Return the (X, Y) coordinate for the center point of the cell that contains the specified text.  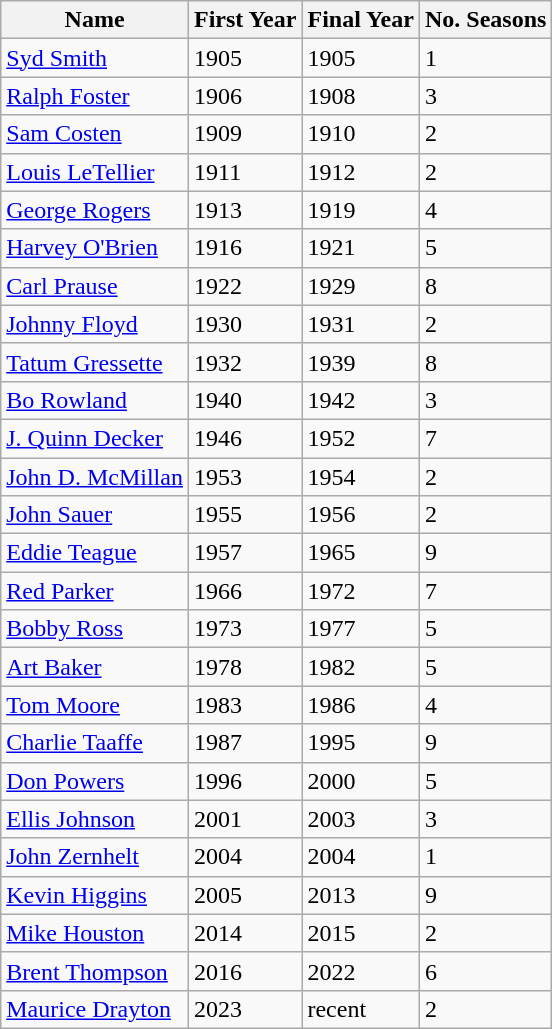
Red Parker (95, 591)
Eddie Teague (95, 553)
2005 (244, 895)
1996 (244, 781)
2016 (244, 971)
1910 (360, 134)
1942 (360, 400)
1972 (360, 591)
No. Seasons (485, 20)
Name (95, 20)
Kevin Higgins (95, 895)
6 (485, 971)
1916 (244, 248)
Syd Smith (95, 58)
2000 (360, 781)
Bo Rowland (95, 400)
2013 (360, 895)
1954 (360, 477)
1956 (360, 515)
Harvey O'Brien (95, 248)
John Zernhelt (95, 857)
Tom Moore (95, 705)
1987 (244, 743)
1908 (360, 96)
Charlie Taaffe (95, 743)
Maurice Drayton (95, 1009)
Ellis Johnson (95, 819)
1922 (244, 286)
Final Year (360, 20)
1953 (244, 477)
Tatum Gressette (95, 362)
1919 (360, 210)
John D. McMillan (95, 477)
Ralph Foster (95, 96)
2015 (360, 933)
J. Quinn Decker (95, 438)
Sam Costen (95, 134)
2022 (360, 971)
1946 (244, 438)
2023 (244, 1009)
1952 (360, 438)
1932 (244, 362)
Bobby Ross (95, 629)
John Sauer (95, 515)
1982 (360, 667)
1931 (360, 324)
Don Powers (95, 781)
2003 (360, 819)
1940 (244, 400)
1966 (244, 591)
1906 (244, 96)
recent (360, 1009)
Art Baker (95, 667)
1909 (244, 134)
1983 (244, 705)
1965 (360, 553)
Carl Prause (95, 286)
1921 (360, 248)
1977 (360, 629)
1995 (360, 743)
2014 (244, 933)
1986 (360, 705)
Brent Thompson (95, 971)
1957 (244, 553)
Mike Houston (95, 933)
Louis LeTellier (95, 172)
1911 (244, 172)
1913 (244, 210)
Johnny Floyd (95, 324)
1912 (360, 172)
1930 (244, 324)
1978 (244, 667)
1929 (360, 286)
George Rogers (95, 210)
2001 (244, 819)
First Year (244, 20)
1973 (244, 629)
1955 (244, 515)
1939 (360, 362)
